Return the (x, y) coordinate for the center point of the cell that contains the specified text.  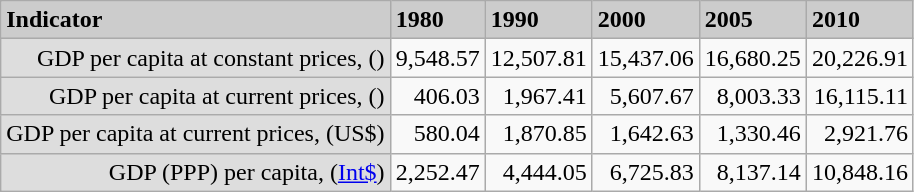
GDP per capita at current prices, (US$) (196, 134)
Indicator (196, 20)
16,680.25 (752, 58)
20,226.91 (860, 58)
GDP per capita at current prices, () (196, 96)
406.03 (438, 96)
1,642.63 (646, 134)
1980 (438, 20)
12,507.81 (538, 58)
2010 (860, 20)
2000 (646, 20)
4,444.05 (538, 172)
2,252.47 (438, 172)
1,967.41 (538, 96)
1,330.46 (752, 134)
GDP per capita at constant prices, () (196, 58)
580.04 (438, 134)
6,725.83 (646, 172)
16,115.11 (860, 96)
GDP (PPP) per capita, (Int$) (196, 172)
2,921.76 (860, 134)
1,870.85 (538, 134)
1990 (538, 20)
2005 (752, 20)
9,548.57 (438, 58)
10,848.16 (860, 172)
5,607.67 (646, 96)
15,437.06 (646, 58)
8,137.14 (752, 172)
8,003.33 (752, 96)
